Find where the given text appears and provide that cell's center as [X, Y] coordinate. 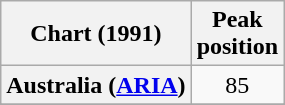
Chart (1991) [96, 34]
Australia (ARIA) [96, 85]
85 [237, 85]
Peakposition [237, 34]
